For the text-containing cell, return its midpoint in [X, Y] coordinate format. 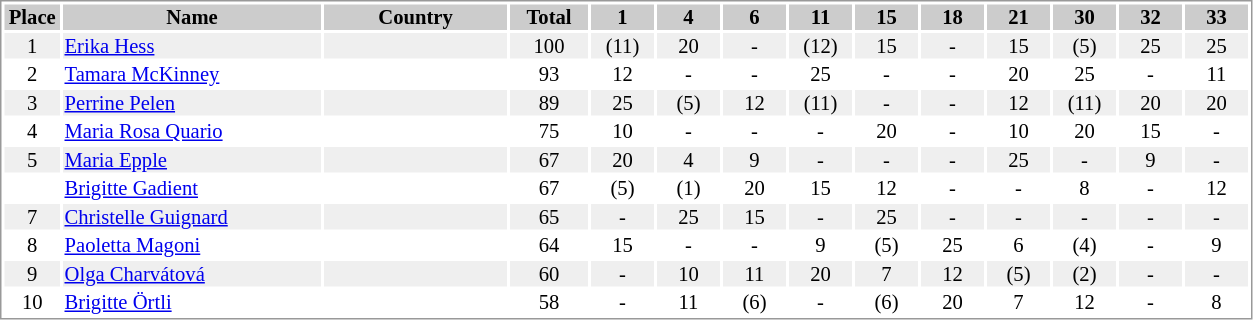
Place [32, 17]
33 [1216, 17]
64 [549, 245]
5 [32, 160]
Christelle Guignard [192, 217]
Country [416, 17]
Name [192, 17]
Brigitte Örtli [192, 303]
18 [952, 17]
(2) [1084, 274]
Maria Rosa Quario [192, 131]
100 [549, 46]
3 [32, 103]
30 [1084, 17]
Erika Hess [192, 46]
Perrine Pelen [192, 103]
Olga Charvátová [192, 274]
2 [32, 75]
21 [1018, 17]
58 [549, 303]
93 [549, 75]
Total [549, 17]
Brigitte Gadient [192, 189]
Paoletta Magoni [192, 245]
89 [549, 103]
75 [549, 131]
(4) [1084, 245]
(1) [688, 189]
Tamara McKinney [192, 75]
Maria Epple [192, 160]
(12) [820, 46]
32 [1150, 17]
60 [549, 274]
65 [549, 217]
